Locate the cell with the specified text and output its (X, Y) center coordinate. 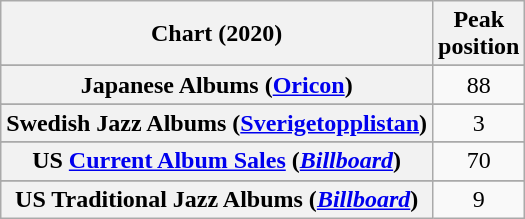
88 (479, 85)
Swedish Jazz Albums (Sverigetopplistan) (217, 123)
9 (479, 199)
US Current Album Sales (Billboard) (217, 161)
70 (479, 161)
Peakposition (479, 34)
Chart (2020) (217, 34)
Japanese Albums (Oricon) (217, 85)
3 (479, 123)
US Traditional Jazz Albums (Billboard) (217, 199)
